Find where the given text appears and provide that cell's center as [x, y] coordinate. 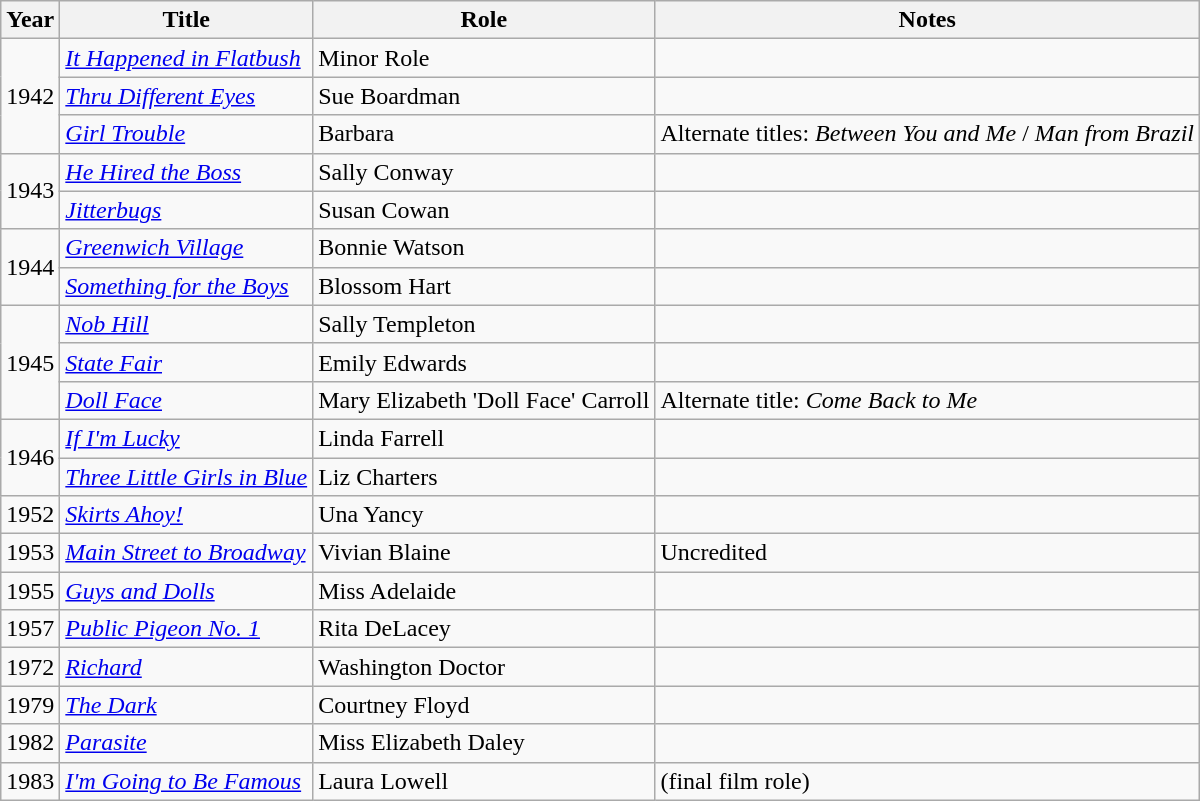
1979 [30, 705]
Alternate title: Come Back to Me [928, 400]
It Happened in Flatbush [186, 58]
1955 [30, 591]
Guys and Dolls [186, 591]
Parasite [186, 743]
1946 [30, 457]
Emily Edwards [484, 362]
1957 [30, 629]
I'm Going to Be Famous [186, 781]
1945 [30, 362]
Skirts Ahoy! [186, 515]
Miss Elizabeth Daley [484, 743]
Barbara [484, 134]
Miss Adelaide [484, 591]
1942 [30, 96]
Liz Charters [484, 477]
Courtney Floyd [484, 705]
Title [186, 20]
Vivian Blaine [484, 553]
Linda Farrell [484, 438]
Laura Lowell [484, 781]
Sally Conway [484, 172]
Girl Trouble [186, 134]
Alternate titles: Between You and Me / Man from Brazil [928, 134]
Richard [186, 667]
Sue Boardman [484, 96]
Main Street to Broadway [186, 553]
If I'm Lucky [186, 438]
Washington Doctor [484, 667]
He Hired the Boss [186, 172]
The Dark [186, 705]
Uncredited [928, 553]
Susan Cowan [484, 210]
Something for the Boys [186, 286]
Blossom Hart [484, 286]
Public Pigeon No. 1 [186, 629]
Doll Face [186, 400]
Una Yancy [484, 515]
Greenwich Village [186, 248]
1944 [30, 267]
(final film role) [928, 781]
1983 [30, 781]
Minor Role [484, 58]
Year [30, 20]
1943 [30, 191]
Rita DeLacey [484, 629]
Mary Elizabeth 'Doll Face' Carroll [484, 400]
Jitterbugs [186, 210]
1953 [30, 553]
Nob Hill [186, 324]
1982 [30, 743]
Sally Templeton [484, 324]
Three Little Girls in Blue [186, 477]
Bonnie Watson [484, 248]
State Fair [186, 362]
Thru Different Eyes [186, 96]
Role [484, 20]
1972 [30, 667]
Notes [928, 20]
1952 [30, 515]
